Determine the (x, y) coordinate at the center of the cell enclosing the given text.  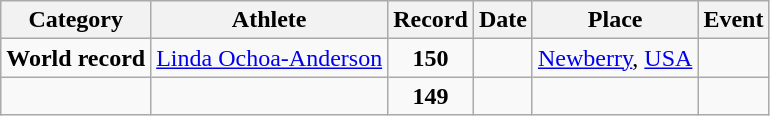
Place (614, 20)
149 (431, 96)
Newberry, USA (614, 58)
Category (76, 20)
World record (76, 58)
150 (431, 58)
Athlete (270, 20)
Record (431, 20)
Event (734, 20)
Date (502, 20)
Linda Ochoa-Anderson (270, 58)
